Identify which cell holds the provided text, then report its [X, Y] central coordinate. 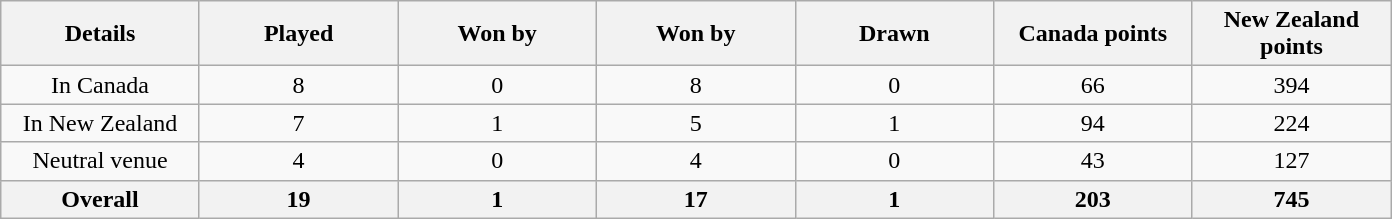
7 [298, 123]
Neutral venue [100, 161]
43 [1094, 161]
66 [1094, 85]
5 [696, 123]
127 [1292, 161]
Canada points [1094, 34]
Overall [100, 199]
Drawn [894, 34]
In Canada [100, 85]
19 [298, 199]
224 [1292, 123]
Details [100, 34]
203 [1094, 199]
In New Zealand [100, 123]
745 [1292, 199]
Played [298, 34]
394 [1292, 85]
17 [696, 199]
94 [1094, 123]
New Zealand points [1292, 34]
